Search for the cell housing the specified text and yield its [x, y] center coordinate. 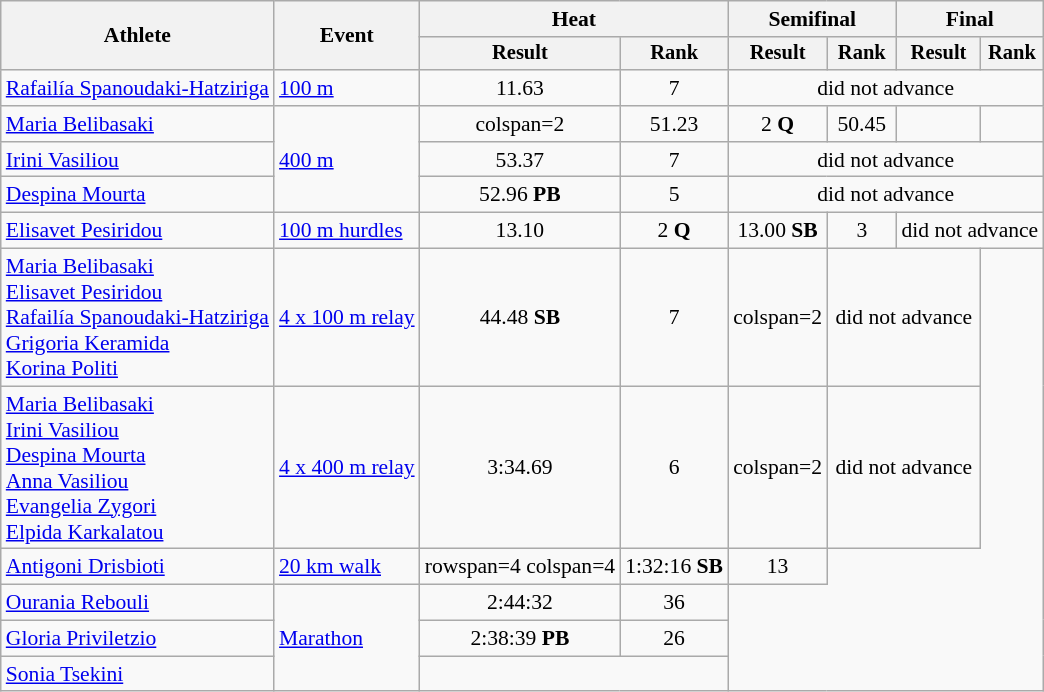
100 m hurdles [347, 231]
Rafailía Spanoudaki-Hatziriga [138, 88]
11.63 [520, 88]
20 km walk [347, 567]
Gloria Priviletzio [138, 639]
6 [674, 468]
Heat [574, 19]
51.23 [674, 124]
Irini Vasiliou [138, 160]
13.10 [520, 231]
2:44:32 [520, 603]
1:32:16 SB [674, 567]
Maria BelibasakiIrini VasiliouDespina MourtaAnna VasiliouEvangelia ZygoriElpida Karkalatou [138, 468]
Antigoni Drisbioti [138, 567]
26 [674, 639]
rowspan=4 colspan=4 [520, 567]
53.37 [520, 160]
13.00 SB [778, 231]
Elisavet Pesiridou [138, 231]
4 x 400 m relay [347, 468]
4 x 100 m relay [347, 318]
Maria BelibasakiElisavet PesiridouRafailía Spanoudaki-HatzirigaGrigoria KeramidaKorina Politi [138, 318]
Final [970, 19]
2:38:39 PB [520, 639]
36 [674, 603]
3 [862, 231]
5 [674, 195]
52.96 PB [520, 195]
Sonia Tsekini [138, 674]
Event [347, 36]
Ourania Rebouli [138, 603]
Athlete [138, 36]
Semifinal [812, 19]
3:34.69 [520, 468]
400 m [347, 160]
50.45 [862, 124]
Despina Mourta [138, 195]
Maria Belibasaki [138, 124]
Marathon [347, 638]
13 [778, 567]
44.48 SB [520, 318]
100 m [347, 88]
